Extract the [X, Y] coordinate from the center of the cell holding the provided text.  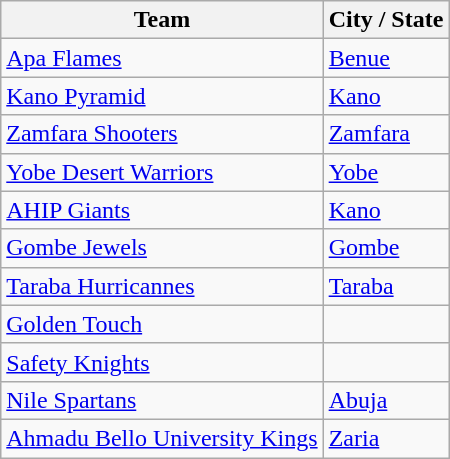
Apa Flames [162, 58]
Zamfara Shooters [162, 134]
Team [162, 20]
Ahmadu Bello University Kings [162, 438]
AHIP Giants [162, 210]
Safety Knights [162, 362]
Yobe Desert Warriors [162, 172]
Taraba Hurricannes [162, 286]
Taraba [386, 286]
Zamfara [386, 134]
Golden Touch [162, 324]
Gombe Jewels [162, 248]
Nile Spartans [162, 400]
Yobe [386, 172]
Benue [386, 58]
Gombe [386, 248]
Kano Pyramid [162, 96]
City / State [386, 20]
Abuja [386, 400]
Zaria [386, 438]
